Return [x, y] of the center of cell containing provided text 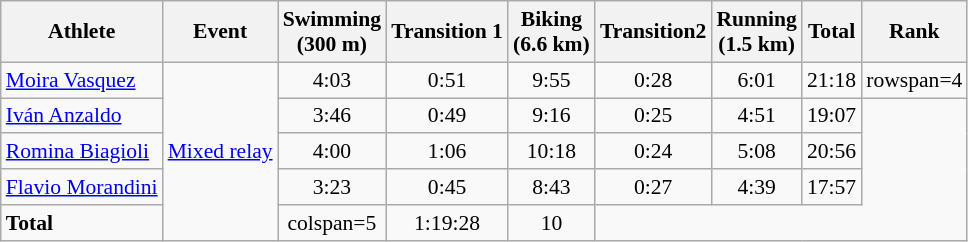
9:16 [552, 116]
Swimming(300 m) [332, 32]
10 [552, 223]
Romina Biagioli [82, 152]
Rank [914, 32]
10:18 [552, 152]
20:56 [832, 152]
21:18 [832, 80]
0:28 [653, 80]
4:39 [756, 187]
0:49 [447, 116]
4:03 [332, 80]
colspan=5 [332, 223]
Event [220, 32]
Flavio Morandini [82, 187]
Moira Vasquez [82, 80]
17:57 [832, 187]
Transition2 [653, 32]
0:51 [447, 80]
Running(1.5 km) [756, 32]
4:00 [332, 152]
3:46 [332, 116]
0:27 [653, 187]
1:06 [447, 152]
1:19:28 [447, 223]
5:08 [756, 152]
Athlete [82, 32]
0:45 [447, 187]
Transition 1 [447, 32]
0:24 [653, 152]
0:25 [653, 116]
Mixed relay [220, 151]
8:43 [552, 187]
Biking(6.6 km) [552, 32]
rowspan=4 [914, 80]
3:23 [332, 187]
Iván Anzaldo [82, 116]
9:55 [552, 80]
4:51 [756, 116]
6:01 [756, 80]
19:07 [832, 116]
